Pinpoint the cell where the given text exists, returning its (X, Y) midpoint coordinate. 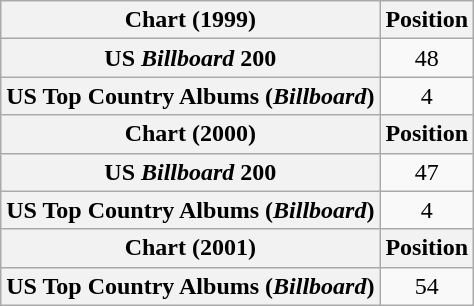
Chart (2001) (190, 248)
47 (427, 172)
54 (427, 286)
48 (427, 58)
Chart (1999) (190, 20)
Chart (2000) (190, 134)
